Extract the (x, y) coordinate from the center of the cell holding the provided text.  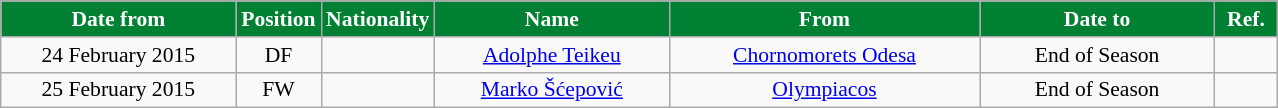
Olympiacos (824, 90)
25 February 2015 (118, 90)
DF (278, 55)
FW (278, 90)
Marko Šćepović (552, 90)
Name (552, 19)
From (824, 19)
24 February 2015 (118, 55)
Date from (118, 19)
Chornomorets Odesa (824, 55)
Adolphe Teikeu (552, 55)
Date to (1098, 19)
Position (278, 19)
Nationality (378, 19)
Ref. (1246, 19)
